Provide the (X, Y) coordinate of the cell's center where the given text is located.  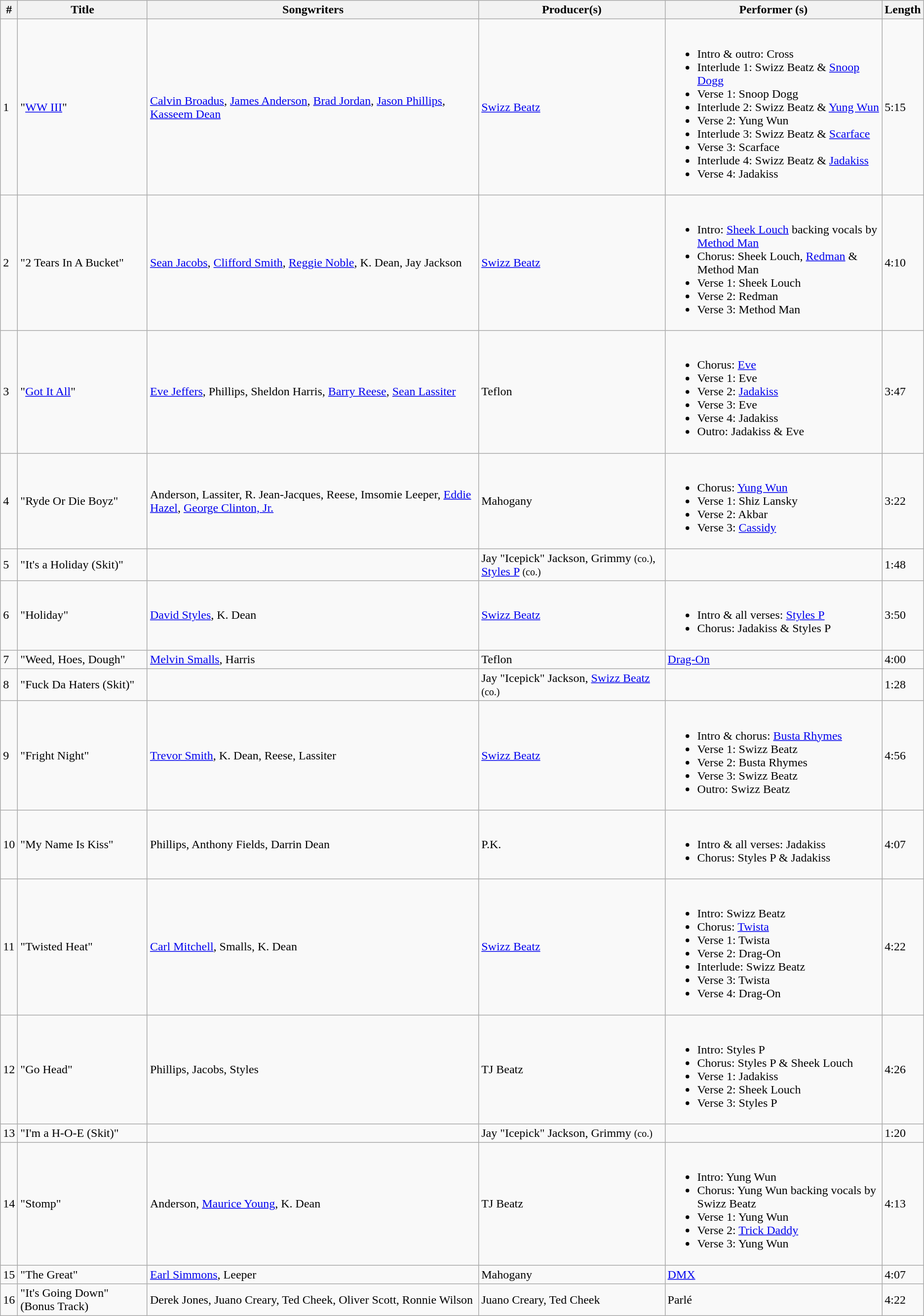
Performer (s) (773, 10)
3 (9, 392)
2 (9, 263)
16 (9, 1300)
11 (9, 946)
3:47 (903, 392)
Anderson, Lassiter, R. Jean-Jacques, Reese, Imsomie Leeper, Eddie Hazel, George Clinton, Jr. (313, 501)
Juano Creary, Ted Cheek (572, 1300)
4:13 (903, 1204)
1:20 (903, 1133)
"My Name Is Kiss" (83, 844)
Calvin Broadus, James Anderson, Brad Jordan, Jason Phillips, Kasseem Dean (313, 107)
Derek Jones, Juano Creary, Ted Cheek, Oliver Scott, Ronnie Wilson (313, 1300)
"It's Going Down" (Bonus Track) (83, 1300)
# (9, 10)
"I'm a H-O-E (Skit)" (83, 1133)
Phillips, Jacobs, Styles (313, 1069)
6 (9, 615)
15 (9, 1275)
Intro & all verses: Styles PChorus: Jadakiss & Styles P (773, 615)
Sean Jacobs, Clifford Smith, Reggie Noble, K. Dean, Jay Jackson (313, 263)
14 (9, 1204)
Songwriters (313, 10)
Chorus: EveVerse 1: EveVerse 2: JadakissVerse 3: EveVerse 4: JadakissOutro: Jadakiss & Eve (773, 392)
13 (9, 1133)
"Holiday" (83, 615)
"It's a Holiday (Skit)" (83, 564)
"2 Tears In A Bucket" (83, 263)
"Fright Night" (83, 755)
Intro & all verses: JadakissChorus: Styles P & Jadakiss (773, 844)
Length (903, 10)
4 (9, 501)
Intro: Swizz BeatzChorus: TwistaVerse 1: TwistaVerse 2: Drag-OnInterlude: Swizz BeatzVerse 3: TwistaVerse 4: Drag-On (773, 946)
Phillips, Anthony Fields, Darrin Dean (313, 844)
Melvin Smalls, Harris (313, 659)
Anderson, Maurice Young, K. Dean (313, 1204)
12 (9, 1069)
Parlé (773, 1300)
Intro: Sheek Louch backing vocals by Method ManChorus: Sheek Louch, Redman & Method ManVerse 1: Sheek LouchVerse 2: RedmanVerse 3: Method Man (773, 263)
3:50 (903, 615)
Producer(s) (572, 10)
P.K. (572, 844)
Intro & chorus: Busta RhymesVerse 1: Swizz BeatzVerse 2: Busta RhymesVerse 3: Swizz BeatzOutro: Swizz Beatz (773, 755)
Jay "Icepick" Jackson, Grimmy (co.), Styles P (co.) (572, 564)
4:26 (903, 1069)
Intro: Yung WunChorus: Yung Wun backing vocals by Swizz BeatzVerse 1: Yung WunVerse 2: Trick DaddyVerse 3: Yung Wun (773, 1204)
"Got It All" (83, 392)
Earl Simmons, Leeper (313, 1275)
"Twisted Heat" (83, 946)
9 (9, 755)
4:00 (903, 659)
Jay "Icepick" Jackson, Grimmy (co.) (572, 1133)
Intro: Styles PChorus: Styles P & Sheek LouchVerse 1: JadakissVerse 2: Sheek LouchVerse 3: Styles P (773, 1069)
"Ryde Or Die Boyz" (83, 501)
1 (9, 107)
"Fuck Da Haters (Skit)" (83, 685)
Chorus: Yung WunVerse 1: Shiz LanskyVerse 2: AkbarVerse 3: Cassidy (773, 501)
"Go Head" (83, 1069)
4:10 (903, 263)
"Stomp" (83, 1204)
5:15 (903, 107)
4:56 (903, 755)
Carl Mitchell, Smalls, K. Dean (313, 946)
Trevor Smith, K. Dean, Reese, Lassiter (313, 755)
10 (9, 844)
5 (9, 564)
1:28 (903, 685)
Eve Jeffers, Phillips, Sheldon Harris, Barry Reese, Sean Lassiter (313, 392)
"The Great" (83, 1275)
DMX (773, 1275)
David Styles, K. Dean (313, 615)
Drag-On (773, 659)
7 (9, 659)
"Weed, Hoes, Dough" (83, 659)
1:48 (903, 564)
Jay "Icepick" Jackson, Swizz Beatz (co.) (572, 685)
"WW III" (83, 107)
8 (9, 685)
3:22 (903, 501)
Title (83, 10)
